Return the (x, y) coordinate for the center point of the cell that contains the specified text.  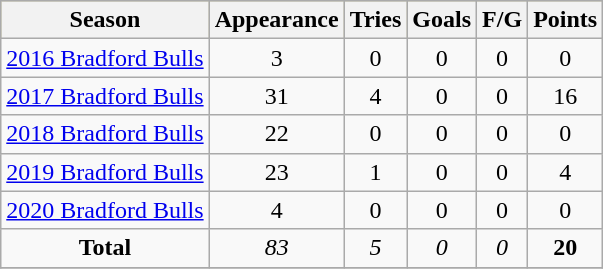
22 (276, 134)
Points (566, 20)
31 (276, 96)
F/G (502, 20)
Goals (442, 20)
Total (105, 248)
2019 Bradford Bulls (105, 172)
1 (376, 172)
5 (376, 248)
20 (566, 248)
2017 Bradford Bulls (105, 96)
83 (276, 248)
2016 Bradford Bulls (105, 58)
3 (276, 58)
16 (566, 96)
2018 Bradford Bulls (105, 134)
2020 Bradford Bulls (105, 210)
Appearance (276, 20)
Tries (376, 20)
23 (276, 172)
Season (105, 20)
